Provide the (x, y) coordinate of the cell's center where the given text is located.  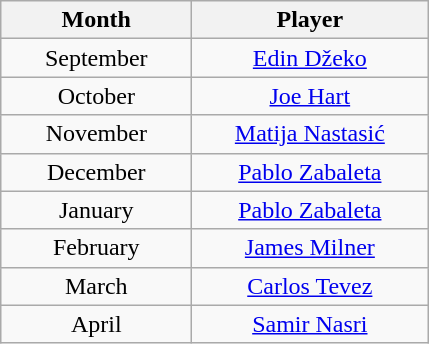
October (96, 96)
Carlos Tevez (310, 286)
April (96, 324)
Matija Nastasić (310, 134)
March (96, 286)
Month (96, 20)
James Milner (310, 248)
Player (310, 20)
Joe Hart (310, 96)
Edin Džeko (310, 58)
December (96, 172)
January (96, 210)
November (96, 134)
February (96, 248)
September (96, 58)
Samir Nasri (310, 324)
